Capture the cell that displays the provided text and extract its (X, Y) central coordinate. 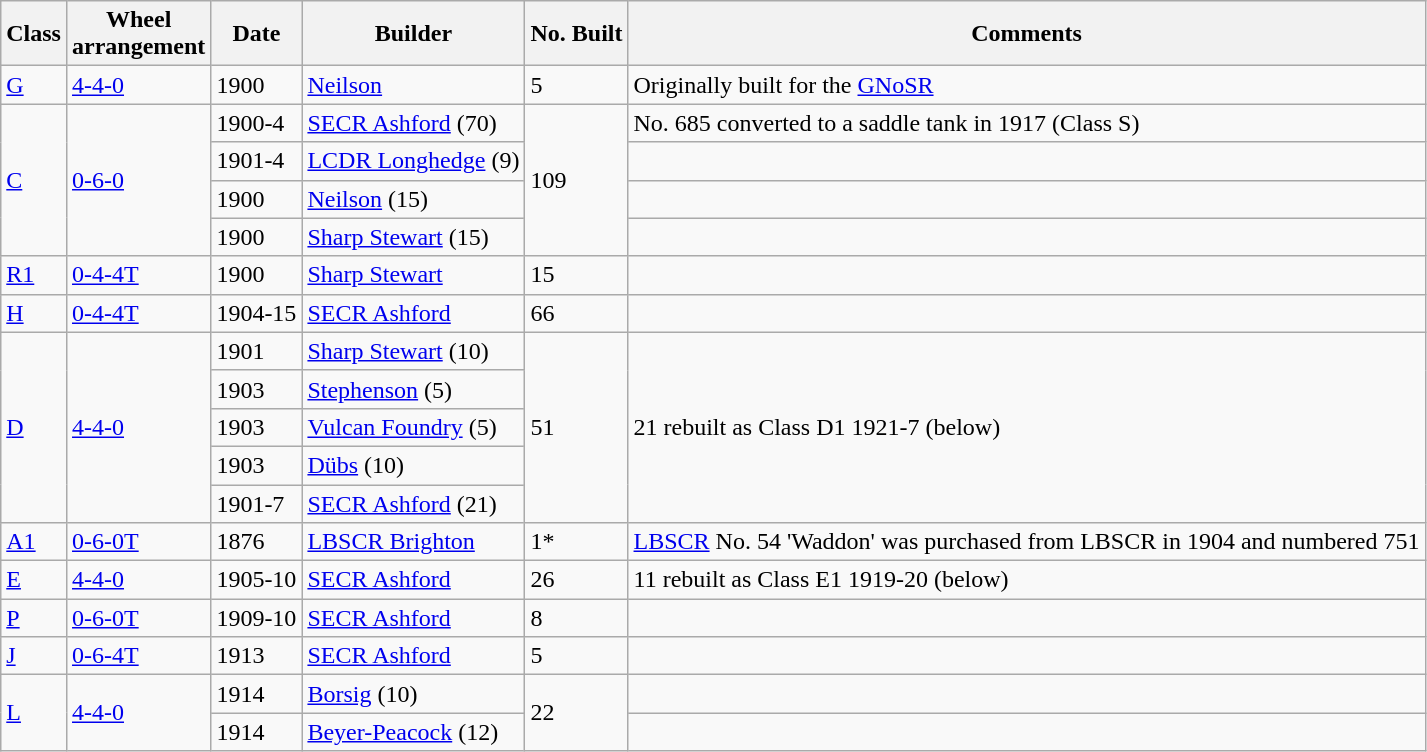
21 rebuilt as Class D1 1921-7 (below) (1026, 427)
1900-4 (256, 123)
Dübs (10) (414, 465)
C (34, 180)
1913 (256, 656)
Originally built for the GNoSR (1026, 85)
Sharp Stewart (414, 275)
Neilson (414, 85)
Sharp Stewart (10) (414, 351)
Builder (414, 34)
LBSCR Brighton (414, 542)
D (34, 427)
1* (576, 542)
Beyer-Peacock (12) (414, 732)
1901-7 (256, 503)
E (34, 580)
0-6-0 (138, 180)
SECR Ashford (21) (414, 503)
66 (576, 313)
1909-10 (256, 618)
No. Built (576, 34)
A1 (34, 542)
15 (576, 275)
26 (576, 580)
1901 (256, 351)
LBSCR No. 54 'Waddon' was purchased from LBSCR in 1904 and numbered 751 (1026, 542)
Sharp Stewart (15) (414, 237)
Neilson (15) (414, 199)
R1 (34, 275)
Stephenson (5) (414, 389)
22 (576, 713)
Borsig (10) (414, 694)
Vulcan Foundry (5) (414, 427)
1904-15 (256, 313)
8 (576, 618)
1901-4 (256, 161)
SECR Ashford (70) (414, 123)
No. 685 converted to a saddle tank in 1917 (Class S) (1026, 123)
Wheelarrangement (138, 34)
LCDR Longhedge (9) (414, 161)
1876 (256, 542)
0-6-4T (138, 656)
H (34, 313)
P (34, 618)
G (34, 85)
11 rebuilt as Class E1 1919-20 (below) (1026, 580)
Class (34, 34)
1905-10 (256, 580)
109 (576, 180)
L (34, 713)
51 (576, 427)
J (34, 656)
Comments (1026, 34)
Date (256, 34)
